Return the (X, Y) coordinate for the center point of the cell that contains the specified text.  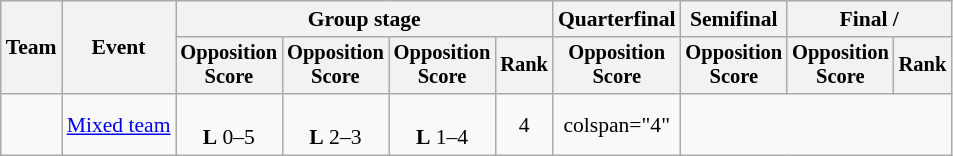
L 2–3 (336, 124)
Semifinal (734, 19)
4 (524, 124)
Team (32, 48)
Final / (869, 19)
Quarterfinal (617, 19)
Mixed team (119, 124)
L 1–4 (442, 124)
colspan="4" (617, 124)
Event (119, 48)
L 0–5 (230, 124)
Group stage (364, 19)
